From the cell containing the given text, extract its center point as (x, y) coordinate. 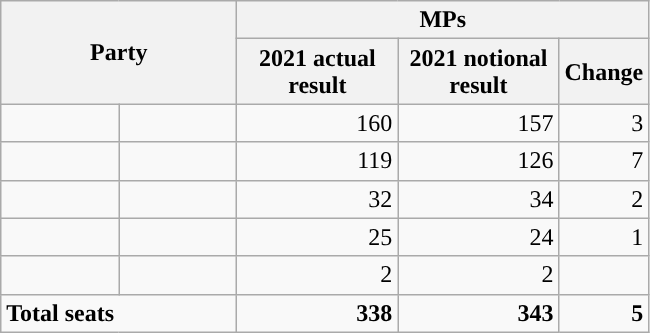
160 (318, 123)
338 (318, 313)
343 (478, 313)
126 (478, 161)
Total seats (119, 313)
Change (604, 72)
32 (318, 199)
7 (604, 161)
157 (478, 123)
24 (478, 237)
34 (478, 199)
Party (119, 52)
25 (318, 237)
3 (604, 123)
2021 notional result (478, 72)
5 (604, 313)
MPs (443, 20)
1 (604, 237)
119 (318, 161)
2021 actual result (318, 72)
